Search for the cell housing the specified text and yield its [X, Y] center coordinate. 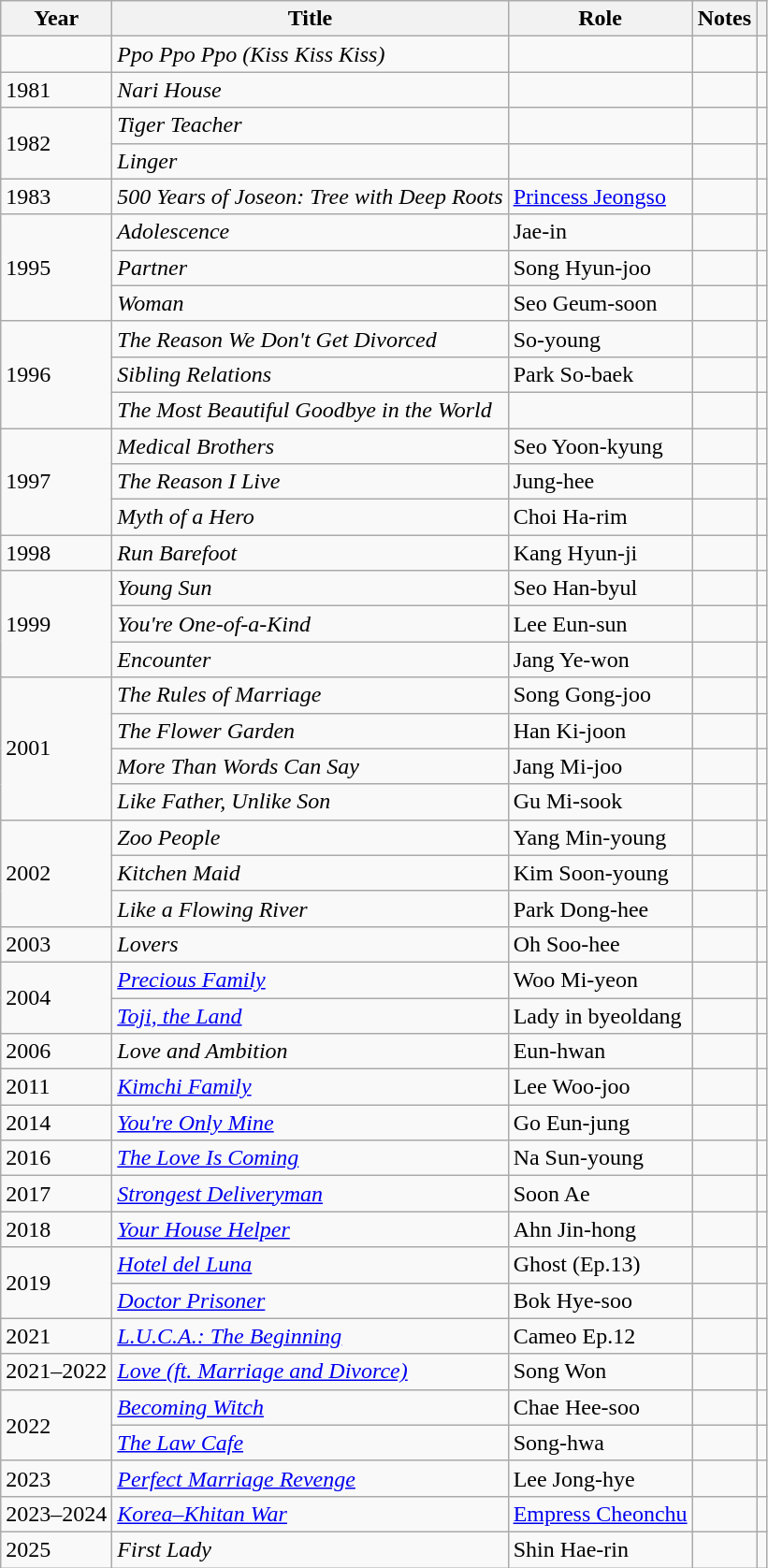
Like Father, Unlike Son [311, 802]
Song Hyun-joo [601, 268]
Lady in byeoldang [601, 1015]
Your House Helper [311, 1229]
Linger [311, 161]
1997 [56, 482]
Run Barefoot [311, 553]
Tiger Teacher [311, 125]
Love (ft. Marriage and Divorce) [311, 1372]
Jang Mi-joo [601, 766]
2003 [56, 944]
Yang Min-young [601, 837]
Lee Eun-sun [601, 624]
Lee Woo-joo [601, 1087]
The Most Beautiful Goodbye in the World [311, 410]
Bok Hye-soo [601, 1300]
You're One-of-a-Kind [311, 624]
Myth of a Hero [311, 517]
Shin Hae-rin [601, 1549]
The Rules of Marriage [311, 695]
Chae Hee-soo [601, 1407]
Ahn Jin-hong [601, 1229]
Soon Ae [601, 1194]
First Lady [311, 1549]
2018 [56, 1229]
Seo Han-byul [601, 588]
2016 [56, 1158]
Jae-in [601, 232]
2017 [56, 1194]
Oh Soo-hee [601, 944]
Gu Mi-sook [601, 802]
2021–2022 [56, 1372]
1995 [56, 268]
Go Eun-jung [601, 1123]
1996 [56, 374]
Nari House [311, 90]
2023 [56, 1478]
So-young [601, 339]
Na Sun-young [601, 1158]
Partner [311, 268]
Notes [724, 19]
2001 [56, 748]
2006 [56, 1052]
Perfect Marriage Revenge [311, 1478]
Kimchi Family [311, 1087]
Ghost (Ep.13) [601, 1265]
Song Gong-joo [601, 695]
Empress Cheonchu [601, 1514]
Young Sun [311, 588]
1982 [56, 143]
2025 [56, 1549]
The Reason We Don't Get Divorced [311, 339]
Korea–Khitan War [311, 1514]
Medical Brothers [311, 446]
Sibling Relations [311, 374]
Adolescence [311, 232]
Hotel del Luna [311, 1265]
Jung-hee [601, 482]
Ppo Ppo Ppo (Kiss Kiss Kiss) [311, 54]
Title [311, 19]
The Law Cafe [311, 1443]
Choi Ha-rim [601, 517]
Lovers [311, 944]
Kim Soon-young [601, 873]
2004 [56, 997]
More Than Words Can Say [311, 766]
Love and Ambition [311, 1052]
Strongest Deliveryman [311, 1194]
2023–2024 [56, 1514]
Princess Jeongso [601, 196]
Seo Geum-soon [601, 303]
Woman [311, 303]
2014 [56, 1123]
2021 [56, 1336]
Woo Mi-yeon [601, 980]
500 Years of Joseon: Tree with Deep Roots [311, 196]
You're Only Mine [311, 1123]
The Flower Garden [311, 731]
Zoo People [311, 837]
2002 [56, 873]
Role [601, 19]
1981 [56, 90]
Seo Yoon-kyung [601, 446]
Doctor Prisoner [311, 1300]
Song Won [601, 1372]
2011 [56, 1087]
L.U.C.A.: The Beginning [311, 1336]
Becoming Witch [311, 1407]
Han Ki-joon [601, 731]
Jang Ye-won [601, 660]
The Reason I Live [311, 482]
Cameo Ep.12 [601, 1336]
Park So-baek [601, 374]
Toji, the Land [311, 1015]
Kitchen Maid [311, 873]
Kang Hyun-ji [601, 553]
1983 [56, 196]
2022 [56, 1425]
Lee Jong-hye [601, 1478]
1998 [56, 553]
Eun-hwan [601, 1052]
Like a Flowing River [311, 908]
Year [56, 19]
2019 [56, 1283]
Encounter [311, 660]
Song-hwa [601, 1443]
Park Dong-hee [601, 908]
1999 [56, 624]
The Love Is Coming [311, 1158]
Precious Family [311, 980]
